Search for the cell housing the specified text and yield its [X, Y] center coordinate. 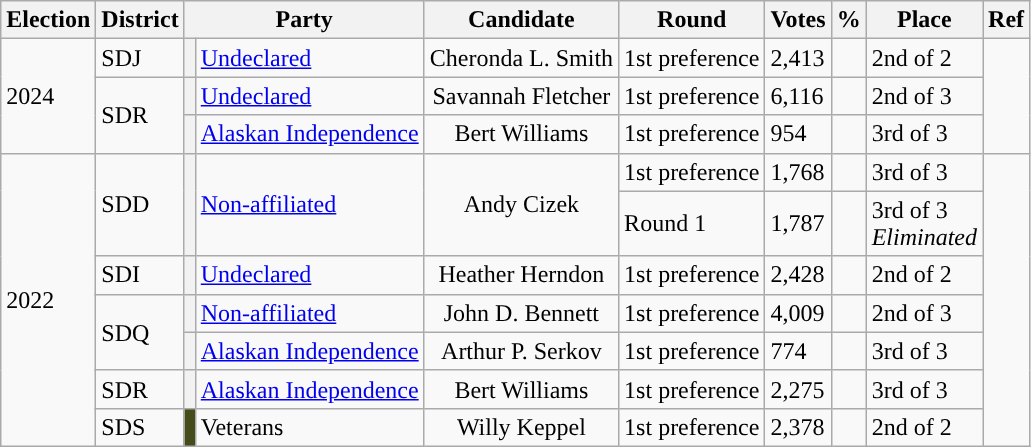
SDJ [140, 58]
District [140, 20]
3rd of 3Eliminated [924, 224]
774 [798, 351]
2,428 [798, 275]
% [848, 20]
Party [304, 20]
1,768 [798, 172]
Round 1 [692, 224]
4,009 [798, 313]
Arthur P. Serkov [521, 351]
SDS [140, 427]
Willy Keppel [521, 427]
Cheronda L. Smith [521, 58]
2022 [48, 300]
Andy Cizek [521, 204]
6,116 [798, 96]
954 [798, 134]
2024 [48, 96]
Heather Herndon [521, 275]
Election [48, 20]
John D. Bennett [521, 313]
Ref [1006, 20]
2,275 [798, 389]
SDD [140, 204]
2,378 [798, 427]
Savannah Fletcher [521, 96]
Candidate [521, 20]
SDQ [140, 332]
Veterans [310, 427]
Place [924, 20]
SDI [140, 275]
2,413 [798, 58]
Votes [798, 20]
1,787 [798, 224]
Round [692, 20]
